Detect which cell encompasses the target text, then output its [x, y] center coordinate. 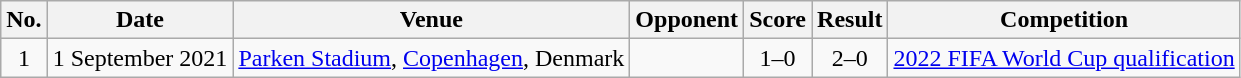
Opponent [687, 20]
Date [140, 20]
1 September 2021 [140, 58]
No. [24, 20]
1–0 [778, 58]
2–0 [850, 58]
2022 FIFA World Cup qualification [1064, 58]
1 [24, 58]
Venue [432, 20]
Score [778, 20]
Result [850, 20]
Competition [1064, 20]
Parken Stadium, Copenhagen, Denmark [432, 58]
